Extract the (X, Y) coordinate from the center of the cell holding the provided text.  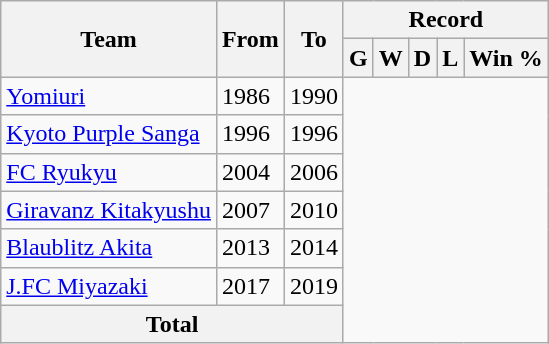
Kyoto Purple Sanga (109, 134)
Total (172, 324)
1990 (314, 96)
G (358, 58)
2004 (250, 172)
2013 (250, 248)
To (314, 39)
2010 (314, 210)
D (422, 58)
Win % (506, 58)
2019 (314, 286)
Giravanz Kitakyushu (109, 210)
FC Ryukyu (109, 172)
Blaublitz Akita (109, 248)
2014 (314, 248)
From (250, 39)
Team (109, 39)
2006 (314, 172)
2007 (250, 210)
1986 (250, 96)
J.FC Miyazaki (109, 286)
W (390, 58)
Record (446, 20)
L (450, 58)
2017 (250, 286)
Yomiuri (109, 96)
